Scan for the cell matching the given text and deliver its [x, y] coordinate at center. 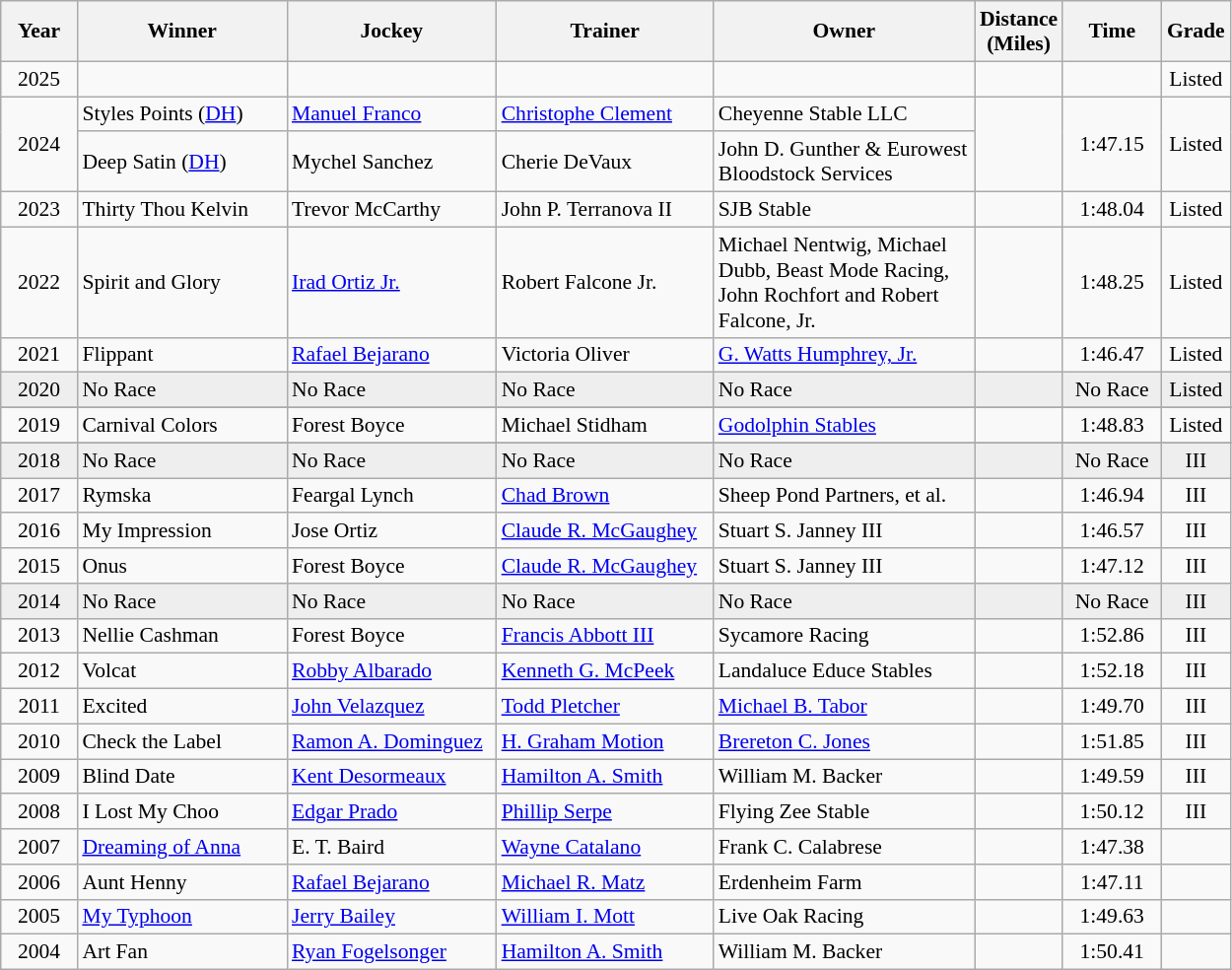
William I. Mott [605, 917]
Distance (Miles) [1019, 32]
Trevor McCarthy [392, 210]
1:52.18 [1112, 671]
2025 [39, 79]
Excited [181, 707]
1:46.94 [1112, 496]
2021 [39, 355]
2023 [39, 210]
Ryan Fogelsonger [392, 952]
Thirty Thou Kelvin [181, 210]
1:50.12 [1112, 812]
Manuel Franco [392, 114]
Feargal Lynch [392, 496]
Blind Date [181, 777]
Michael Nentwig, Michael Dubb, Beast Mode Racing, John Rochfort and Robert Falcone, Jr. [844, 282]
2017 [39, 496]
Michael R. Matz [605, 882]
Michael Stidham [605, 426]
Aunt Henny [181, 882]
Erdenheim Farm [844, 882]
Wayne Catalano [605, 847]
Robert Falcone Jr. [605, 282]
Brereton C. Jones [844, 741]
Onus [181, 566]
Rymska [181, 496]
Michael B. Tabor [844, 707]
Francis Abbott III [605, 636]
John Velazquez [392, 707]
Winner [181, 32]
Jose Ortiz [392, 531]
Nellie Cashman [181, 636]
1:47.15 [1112, 144]
2024 [39, 144]
Spirit and Glory [181, 282]
Ramon A. Dominguez [392, 741]
1:48.04 [1112, 210]
Art Fan [181, 952]
Mychel Sanchez [392, 162]
2014 [39, 601]
Check the Label [181, 741]
Volcat [181, 671]
Robby Albarado [392, 671]
Cherie DeVaux [605, 162]
2005 [39, 917]
Sheep Pond Partners, et al. [844, 496]
Trainer [605, 32]
Kent Desormeaux [392, 777]
Styles Points (DH) [181, 114]
My Impression [181, 531]
Christophe Clement [605, 114]
Kenneth G. McPeek [605, 671]
2018 [39, 460]
2013 [39, 636]
Chad Brown [605, 496]
Flippant [181, 355]
John P. Terranova II [605, 210]
Live Oak Racing [844, 917]
Godolphin Stables [844, 426]
I Lost My Choo [181, 812]
Irad Ortiz Jr. [392, 282]
2011 [39, 707]
1:48.83 [1112, 426]
2008 [39, 812]
1:47.38 [1112, 847]
G. Watts Humphrey, Jr. [844, 355]
2004 [39, 952]
1:52.86 [1112, 636]
Cheyenne Stable LLC [844, 114]
2012 [39, 671]
2006 [39, 882]
2019 [39, 426]
Year [39, 32]
Jockey [392, 32]
Sycamore Racing [844, 636]
2016 [39, 531]
Edgar Prado [392, 812]
1:49.59 [1112, 777]
1:49.63 [1112, 917]
Flying Zee Stable [844, 812]
Todd Pletcher [605, 707]
My Typhoon [181, 917]
Carnival Colors [181, 426]
Owner [844, 32]
H. Graham Motion [605, 741]
1:51.85 [1112, 741]
1:46.47 [1112, 355]
1:47.11 [1112, 882]
John D. Gunther & Eurowest Bloodstock Services [844, 162]
Phillip Serpe [605, 812]
1:47.12 [1112, 566]
Deep Satin (DH) [181, 162]
Time [1112, 32]
1:50.41 [1112, 952]
2020 [39, 390]
1:48.25 [1112, 282]
2009 [39, 777]
Jerry Bailey [392, 917]
Victoria Oliver [605, 355]
Dreaming of Anna [181, 847]
1:46.57 [1112, 531]
2015 [39, 566]
Frank C. Calabrese [844, 847]
E. T. Baird [392, 847]
2010 [39, 741]
2007 [39, 847]
SJB Stable [844, 210]
Landaluce Educe Stables [844, 671]
1:49.70 [1112, 707]
2022 [39, 282]
Grade [1196, 32]
